Extract the (X, Y) coordinate from the center of the cell holding the provided text.  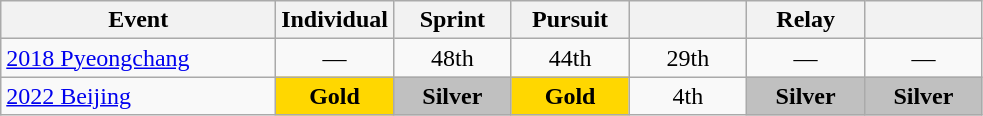
Pursuit (570, 20)
Sprint (452, 20)
29th (688, 58)
48th (452, 58)
2022 Beijing (138, 96)
2018 Pyeongchang (138, 58)
4th (688, 96)
Relay (806, 20)
44th (570, 58)
Event (138, 20)
Individual (335, 20)
